Find where the given text appears and provide that cell's center as (x, y) coordinate. 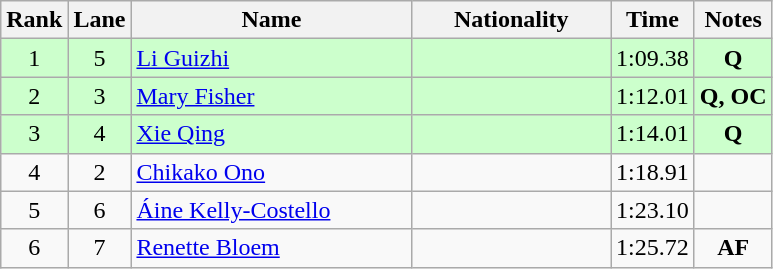
Xie Qing (272, 134)
Mary Fisher (272, 96)
1:14.01 (653, 134)
Áine Kelly-Costello (272, 210)
1:12.01 (653, 96)
1:18.91 (653, 172)
Rank (34, 20)
1:23.10 (653, 210)
Renette Bloem (272, 248)
Time (653, 20)
1:09.38 (653, 58)
Nationality (512, 20)
7 (100, 248)
AF (733, 248)
Notes (733, 20)
Q, OC (733, 96)
Name (272, 20)
Lane (100, 20)
1:25.72 (653, 248)
Chikako Ono (272, 172)
1 (34, 58)
Li Guizhi (272, 58)
